Search for the cell housing the specified text and yield its (x, y) center coordinate. 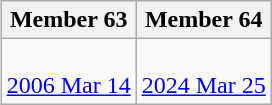
2006 Mar 14 (68, 72)
Member 64 (204, 20)
Member 63 (68, 20)
2024 Mar 25 (204, 72)
